Return the (X, Y) coordinate for the center point of the cell that contains the specified text.  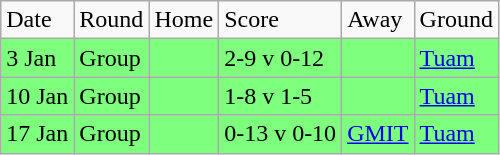
1-8 v 1-5 (280, 96)
Ground (456, 20)
0-13 v 0-10 (280, 134)
Away (378, 20)
17 Jan (38, 134)
3 Jan (38, 58)
Score (280, 20)
Home (184, 20)
GMIT (378, 134)
Round (112, 20)
2-9 v 0-12 (280, 58)
10 Jan (38, 96)
Date (38, 20)
